From the cell containing the given text, extract its center point as (X, Y) coordinate. 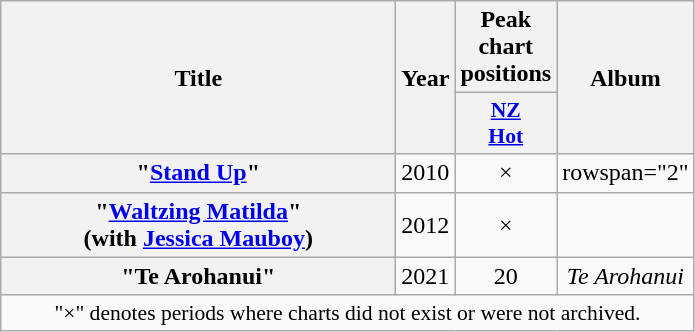
NZHot (506, 124)
"Te Arohanui" (198, 276)
2021 (426, 276)
2012 (426, 224)
Te Arohanui (626, 276)
20 (506, 276)
"Waltzing Matilda"(with Jessica Mauboy) (198, 224)
2010 (426, 173)
Peak chart positions (506, 47)
"Stand Up" (198, 173)
rowspan="2" (626, 173)
Title (198, 78)
Year (426, 78)
Album (626, 78)
"×" denotes periods where charts did not exist or were not archived. (348, 313)
